Return [X, Y] of the center of cell containing provided text 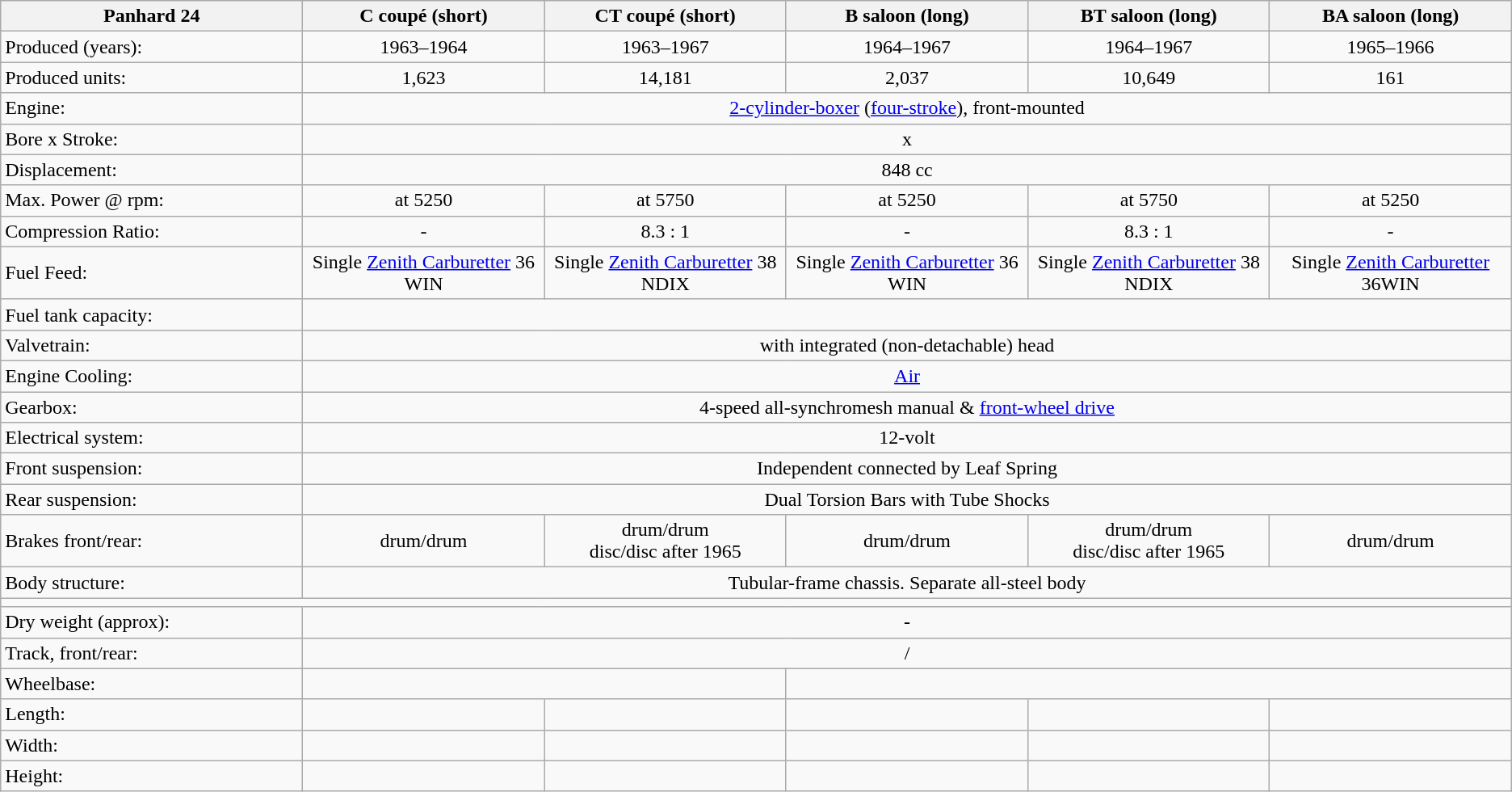
Width: [152, 745]
Fuel tank capacity: [152, 314]
Brakes front/rear: [152, 541]
x [907, 139]
Independent connected by Leaf Spring [907, 469]
Compression Ratio: [152, 231]
14,181 [666, 78]
Engine: [152, 108]
C coupé (short) [423, 16]
Electrical system: [152, 438]
Dry weight (approx): [152, 622]
CT coupé (short) [666, 16]
Bore x Stroke: [152, 139]
4-speed all-synchromesh manual & front-wheel drive [907, 407]
Rear suspension: [152, 499]
161 [1391, 78]
1,623 [423, 78]
Front suspension: [152, 469]
2-cylinder-boxer (four-stroke), front-mounted [907, 108]
BA saloon (long) [1391, 16]
with integrated (non-detachable) head [907, 345]
Dual Torsion Bars with Tube Shocks [907, 499]
Gearbox: [152, 407]
Wheelbase: [152, 684]
12-volt [907, 438]
10,649 [1149, 78]
Panhard 24 [152, 16]
Tubular-frame chassis. Separate all-steel body [907, 583]
1963–1967 [666, 47]
B saloon (long) [906, 16]
Displacement: [152, 170]
1965–1966 [1391, 47]
BT saloon (long) [1149, 16]
848 cc [907, 170]
Fuel Feed: [152, 273]
Air [907, 376]
/ [907, 653]
Height: [152, 776]
2,037 [906, 78]
1963–1964 [423, 47]
Length: [152, 714]
Produced units: [152, 78]
Max. Power @ rpm: [152, 200]
Valvetrain: [152, 345]
Engine Cooling: [152, 376]
Produced (years): [152, 47]
Body structure: [152, 583]
Single Zenith Carburetter 36WIN [1391, 273]
Track, front/rear: [152, 653]
